Extract the [x, y] coordinate from the center of the cell holding the provided text.  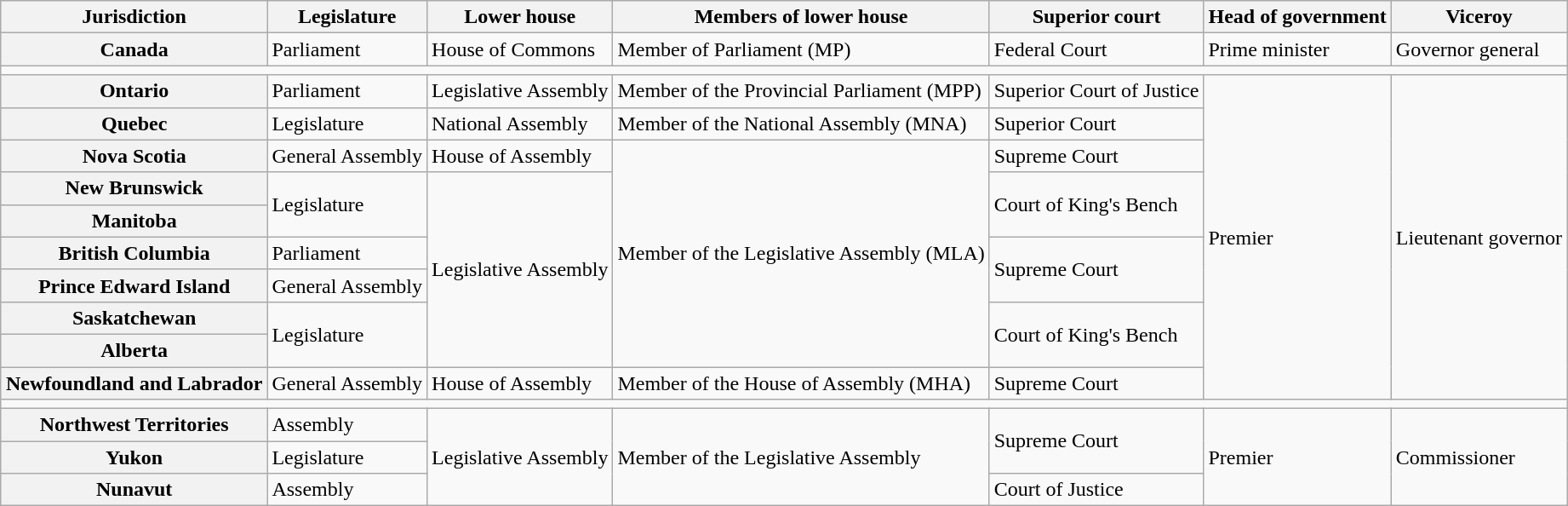
Ontario [134, 91]
Member of the House of Assembly (MHA) [801, 382]
Superior Court of Justice [1096, 91]
Member of the Provincial Parliament (MPP) [801, 91]
Members of lower house [801, 17]
Governor general [1479, 49]
Prime minister [1297, 49]
Lieutenant governor [1479, 237]
Prince Edward Island [134, 285]
Superior Court [1096, 124]
Superior court [1096, 17]
Member of Parliament (MP) [801, 49]
Lower house [520, 17]
Quebec [134, 124]
Federal Court [1096, 49]
Court of Justice [1096, 490]
Nunavut [134, 490]
House of Commons [520, 49]
Member of the Legislative Assembly (MLA) [801, 253]
Yukon [134, 457]
Head of government [1297, 17]
Nova Scotia [134, 156]
Alberta [134, 350]
New Brunswick [134, 188]
Member of the National Assembly (MNA) [801, 124]
British Columbia [134, 253]
Jurisdiction [134, 17]
Canada [134, 49]
Northwest Territories [134, 425]
Viceroy [1479, 17]
Manitoba [134, 221]
Commissioner [1479, 457]
Member of the Legislative Assembly [801, 457]
Newfoundland and Labrador [134, 382]
National Assembly [520, 124]
Saskatchewan [134, 318]
